Locate the cell with the specified text and output its (x, y) center coordinate. 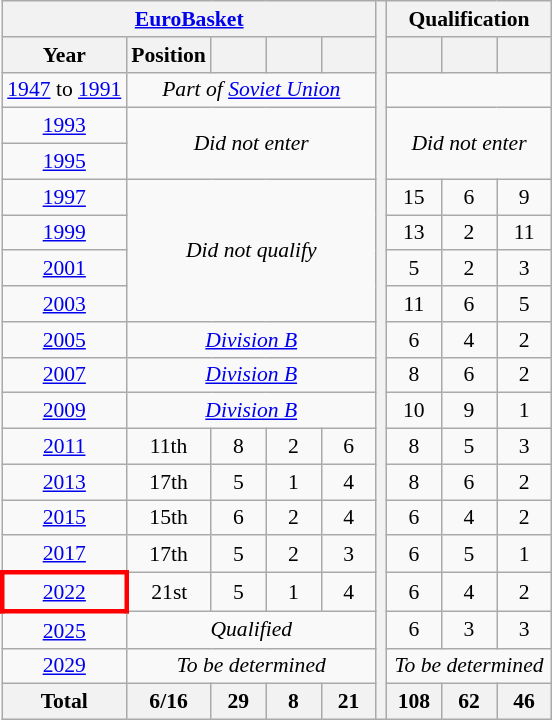
1997 (64, 197)
1995 (64, 162)
21 (348, 702)
2017 (64, 554)
29 (238, 702)
15th (168, 518)
Did not qualify (251, 250)
6/16 (168, 702)
Qualification (468, 19)
2013 (64, 482)
Total (64, 702)
Part of Soviet Union (251, 90)
2003 (64, 304)
Position (168, 55)
2009 (64, 411)
2029 (64, 666)
13 (414, 233)
Year (64, 55)
Qualified (251, 630)
62 (468, 702)
46 (524, 702)
2022 (64, 592)
2007 (64, 375)
108 (414, 702)
2025 (64, 630)
15 (414, 197)
2005 (64, 340)
2001 (64, 269)
21st (168, 592)
2011 (64, 447)
11th (168, 447)
1993 (64, 126)
2015 (64, 518)
1947 to 1991 (64, 90)
10 (414, 411)
EuroBasket (189, 19)
1999 (64, 233)
